Find where the given text appears and provide that cell's center as (X, Y) coordinate. 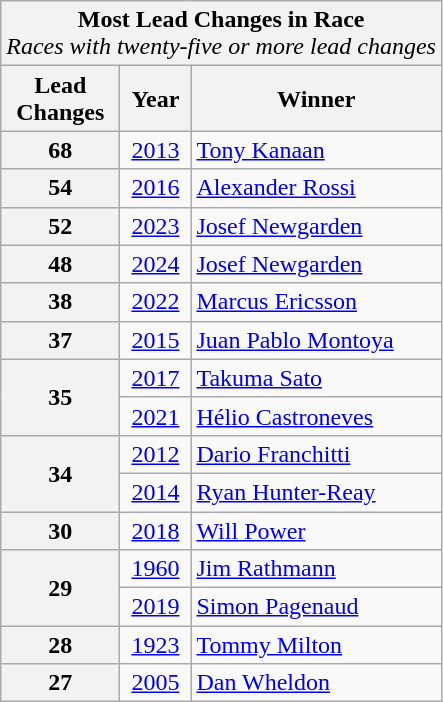
29 (60, 588)
Most Lead Changes in RaceRaces with twenty-five or more lead changes (222, 34)
2019 (156, 607)
Jim Rathmann (316, 569)
Alexander Rossi (316, 188)
30 (60, 531)
27 (60, 683)
35 (60, 397)
Hélio Castroneves (316, 416)
2022 (156, 302)
37 (60, 340)
2021 (156, 416)
38 (60, 302)
2023 (156, 226)
Ryan Hunter-Reay (316, 492)
Tommy Milton (316, 645)
Juan Pablo Montoya (316, 340)
LeadChanges (60, 98)
2015 (156, 340)
34 (60, 473)
2013 (156, 150)
1960 (156, 569)
2005 (156, 683)
Year (156, 98)
Dario Franchitti (316, 454)
Dan Wheldon (316, 683)
Takuma Sato (316, 378)
68 (60, 150)
2024 (156, 264)
2016 (156, 188)
2014 (156, 492)
Tony Kanaan (316, 150)
52 (60, 226)
2012 (156, 454)
Winner (316, 98)
2018 (156, 531)
54 (60, 188)
Simon Pagenaud (316, 607)
2017 (156, 378)
Will Power (316, 531)
28 (60, 645)
1923 (156, 645)
48 (60, 264)
Marcus Ericsson (316, 302)
